Identify which cell holds the provided text, then report its [X, Y] central coordinate. 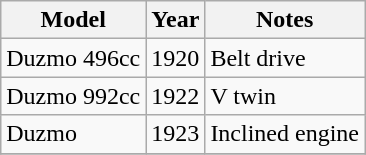
1922 [176, 96]
Belt drive [285, 58]
Model [74, 20]
1923 [176, 134]
Notes [285, 20]
Duzmo 992cc [74, 96]
Duzmo 496cc [74, 58]
Inclined engine [285, 134]
V twin [285, 96]
Duzmo [74, 134]
1920 [176, 58]
Year [176, 20]
